Detect which cell encompasses the target text, then output its [X, Y] center coordinate. 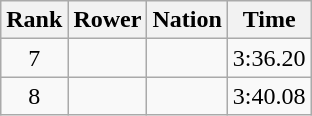
Nation [187, 20]
3:36.20 [269, 58]
Rower [108, 20]
3:40.08 [269, 96]
Time [269, 20]
7 [34, 58]
8 [34, 96]
Rank [34, 20]
